From the cell containing the given text, extract its center point as (x, y) coordinate. 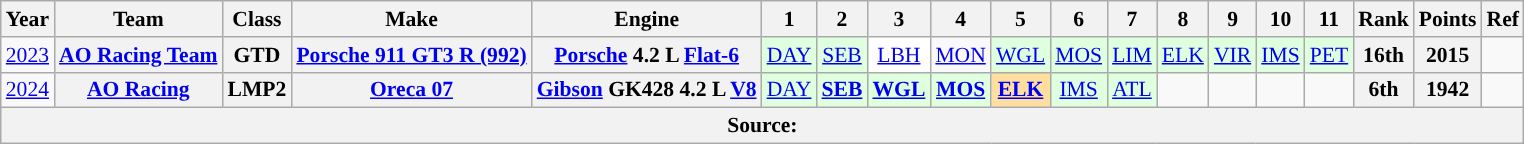
1942 (1448, 90)
ATL (1132, 90)
5 (1020, 19)
Porsche 4.2 L Flat-6 (647, 55)
Ref (1502, 19)
AO Racing (138, 90)
Team (138, 19)
MON (960, 55)
7 (1132, 19)
Rank (1384, 19)
9 (1232, 19)
2015 (1448, 55)
PET (1330, 55)
6th (1384, 90)
LIM (1132, 55)
Engine (647, 19)
1 (790, 19)
Points (1448, 19)
2 (842, 19)
Porsche 911 GT3 R (992) (411, 55)
2024 (28, 90)
8 (1183, 19)
10 (1280, 19)
Source: (762, 126)
Oreca 07 (411, 90)
2023 (28, 55)
AO Racing Team (138, 55)
4 (960, 19)
Gibson GK428 4.2 L V8 (647, 90)
6 (1078, 19)
Make (411, 19)
16th (1384, 55)
Class (256, 19)
Year (28, 19)
11 (1330, 19)
VIR (1232, 55)
LBH (898, 55)
LMP2 (256, 90)
GTD (256, 55)
3 (898, 19)
